Search for the cell housing the specified text and yield its [X, Y] center coordinate. 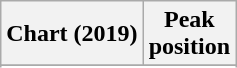
Chart (2019) [72, 34]
Peakposition [189, 34]
